Return [x, y] of the center of cell containing provided text 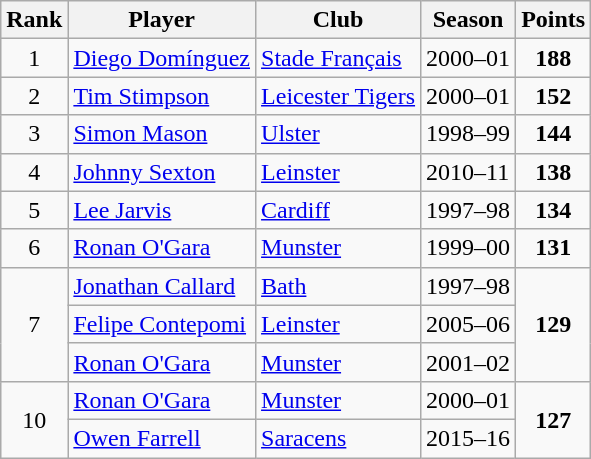
5 [34, 210]
127 [554, 419]
Points [554, 20]
Saracens [338, 438]
Leicester Tigers [338, 96]
Player [162, 20]
Ulster [338, 134]
Felipe Contepomi [162, 324]
1999–00 [468, 248]
Tim Stimpson [162, 96]
2015–16 [468, 438]
1 [34, 58]
6 [34, 248]
Johnny Sexton [162, 172]
1998–99 [468, 134]
Lee Jarvis [162, 210]
Rank [34, 20]
Owen Farrell [162, 438]
2001–02 [468, 362]
Jonathan Callard [162, 286]
7 [34, 324]
129 [554, 324]
134 [554, 210]
Simon Mason [162, 134]
10 [34, 419]
Season [468, 20]
Stade Français [338, 58]
144 [554, 134]
Diego Domínguez [162, 58]
138 [554, 172]
131 [554, 248]
3 [34, 134]
4 [34, 172]
188 [554, 58]
Bath [338, 286]
2005–06 [468, 324]
Club [338, 20]
152 [554, 96]
Cardiff [338, 210]
2010–11 [468, 172]
2 [34, 96]
